Extract the (x, y) coordinate from the center of the cell holding the provided text.  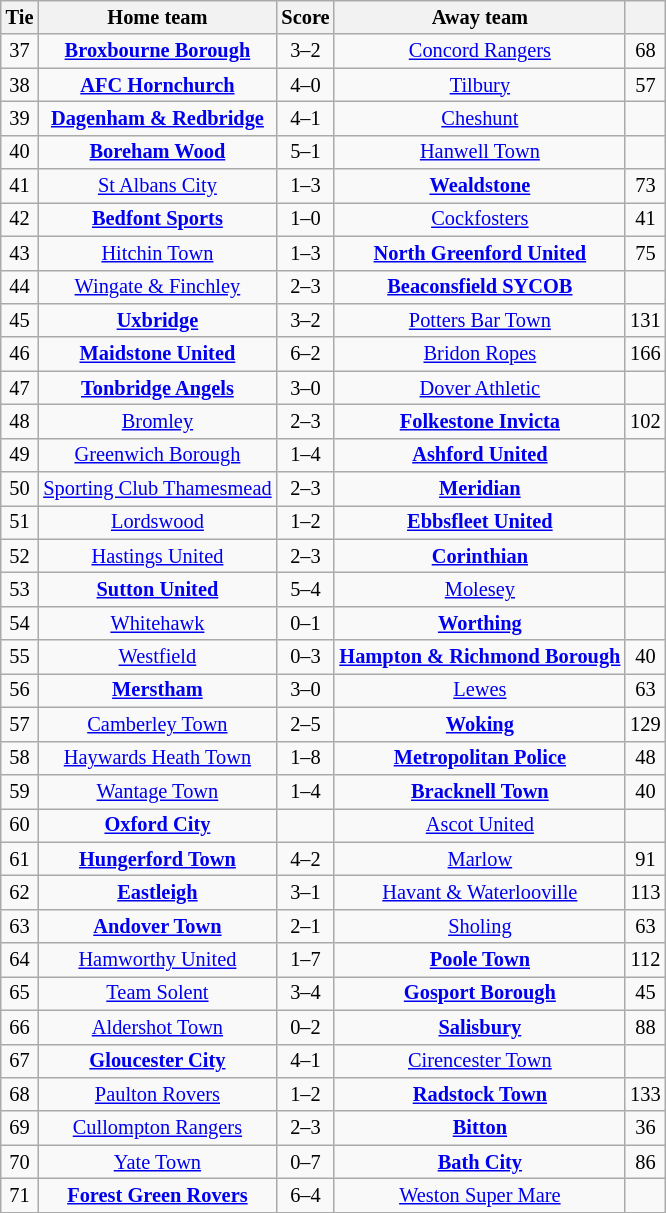
73 (645, 186)
59 (20, 791)
52 (20, 556)
102 (645, 421)
Westfield (157, 657)
Dagenham & Redbridge (157, 118)
Lordswood (157, 522)
Maidstone United (157, 354)
38 (20, 85)
Hamworthy United (157, 960)
1–7 (305, 960)
Meridian (480, 489)
Potters Bar Town (480, 320)
Cockfosters (480, 219)
3–1 (305, 892)
86 (645, 1162)
133 (645, 1094)
Tonbridge Angels (157, 388)
Away team (480, 17)
113 (645, 892)
Cirencester Town (480, 1061)
62 (20, 892)
Folkestone Invicta (480, 421)
Broxbourne Borough (157, 51)
Hitchin Town (157, 253)
Poole Town (480, 960)
Marlow (480, 859)
Camberley Town (157, 724)
Ebbsfleet United (480, 522)
Gloucester City (157, 1061)
1–8 (305, 758)
Wealdstone (480, 186)
Oxford City (157, 825)
Weston Super Mare (480, 1195)
166 (645, 354)
69 (20, 1128)
49 (20, 455)
Hampton & Richmond Borough (480, 657)
0–2 (305, 1027)
56 (20, 690)
42 (20, 219)
43 (20, 253)
0–3 (305, 657)
Aldershot Town (157, 1027)
3–4 (305, 993)
51 (20, 522)
St Albans City (157, 186)
61 (20, 859)
Molesey (480, 589)
75 (645, 253)
0–7 (305, 1162)
Tie (20, 17)
66 (20, 1027)
1–0 (305, 219)
91 (645, 859)
North Greenford United (480, 253)
Andover Town (157, 926)
37 (20, 51)
AFC Hornchurch (157, 85)
Concord Rangers (480, 51)
Team Solent (157, 993)
Havant & Waterlooville (480, 892)
6–2 (305, 354)
6–4 (305, 1195)
Yate Town (157, 1162)
71 (20, 1195)
Greenwich Borough (157, 455)
Bitton (480, 1128)
Bridon Ropes (480, 354)
44 (20, 287)
Home team (157, 17)
2–5 (305, 724)
64 (20, 960)
0–1 (305, 623)
Bromley (157, 421)
Wantage Town (157, 791)
Haywards Heath Town (157, 758)
Ascot United (480, 825)
Merstham (157, 690)
46 (20, 354)
Hastings United (157, 556)
47 (20, 388)
Gosport Borough (480, 993)
Dover Athletic (480, 388)
Wingate & Finchley (157, 287)
36 (645, 1128)
Cheshunt (480, 118)
Metropolitan Police (480, 758)
50 (20, 489)
Eastleigh (157, 892)
Bracknell Town (480, 791)
Salisbury (480, 1027)
Boreham Wood (157, 152)
Bedfont Sports (157, 219)
Lewes (480, 690)
112 (645, 960)
Sutton United (157, 589)
Tilbury (480, 85)
Hanwell Town (480, 152)
53 (20, 589)
Woking (480, 724)
4–0 (305, 85)
Uxbridge (157, 320)
58 (20, 758)
Beaconsfield SYCOB (480, 287)
55 (20, 657)
Sporting Club Thamesmead (157, 489)
Radstock Town (480, 1094)
65 (20, 993)
Cullompton Rangers (157, 1128)
Hungerford Town (157, 859)
Forest Green Rovers (157, 1195)
54 (20, 623)
131 (645, 320)
Ashford United (480, 455)
70 (20, 1162)
4–2 (305, 859)
129 (645, 724)
Sholing (480, 926)
Worthing (480, 623)
Corinthian (480, 556)
5–4 (305, 589)
Whitehawk (157, 623)
60 (20, 825)
Bath City (480, 1162)
67 (20, 1061)
2–1 (305, 926)
5–1 (305, 152)
Paulton Rovers (157, 1094)
Score (305, 17)
39 (20, 118)
88 (645, 1027)
